Determine the [X, Y] coordinate at the center of the cell enclosing the given text.  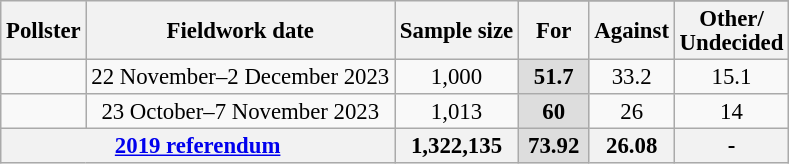
Sample size [457, 30]
33.2 [632, 78]
23 October–7 November 2023 [240, 112]
1,000 [457, 78]
14 [731, 112]
26.08 [632, 146]
1,322,135 [457, 146]
73.92 [554, 146]
26 [632, 112]
For [554, 30]
60 [554, 112]
2019 referendum [198, 146]
Other/Undecided [731, 30]
Fieldwork date [240, 30]
22 November–2 December 2023 [240, 78]
- [731, 146]
Pollster [44, 30]
51.7 [554, 78]
15.1 [731, 78]
Against [632, 30]
1,013 [457, 112]
